From the cell containing the given text, extract its center point as [x, y] coordinate. 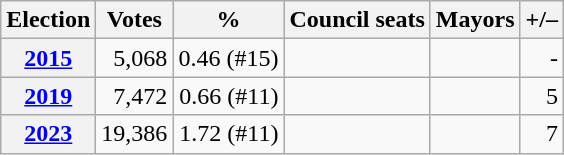
5,068 [134, 58]
% [228, 20]
5 [542, 96]
0.66 (#11) [228, 96]
1.72 (#11) [228, 134]
Election [48, 20]
2023 [48, 134]
0.46 (#15) [228, 58]
19,386 [134, 134]
2019 [48, 96]
+/– [542, 20]
Votes [134, 20]
Council seats [357, 20]
Mayors [475, 20]
2015 [48, 58]
7,472 [134, 96]
- [542, 58]
7 [542, 134]
